Capture the cell that displays the provided text and extract its [x, y] central coordinate. 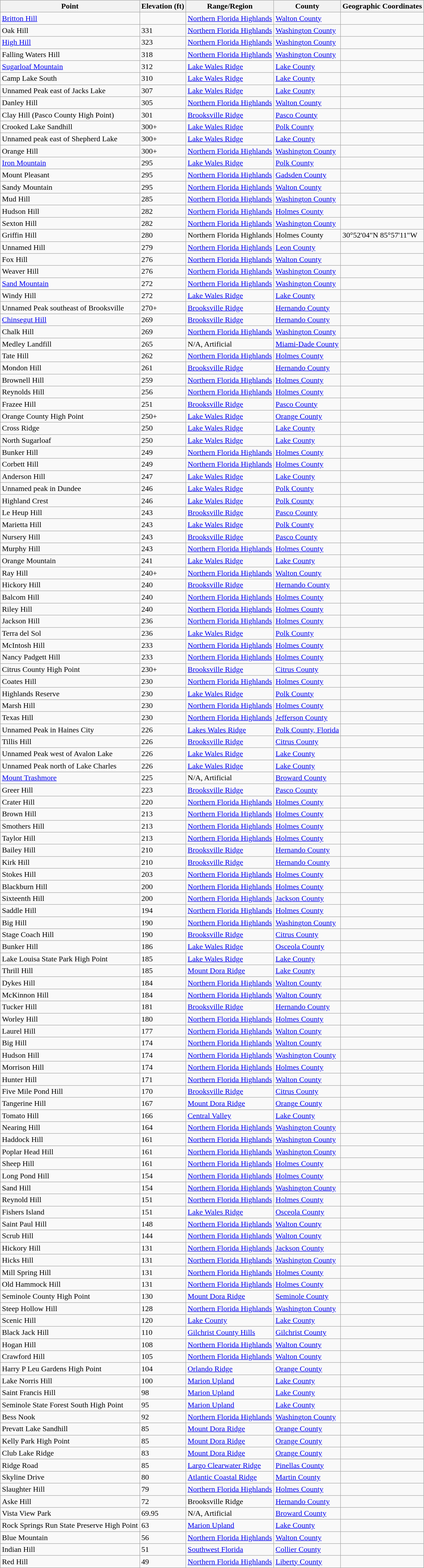
Jefferson County [307, 717]
Unnamed Peak west of Avalon Lake [70, 754]
Highland Crest [70, 500]
Mud Hill [70, 199]
Geographic Coordinates [382, 6]
Smothers Hill [70, 826]
Poplar Head Hill [70, 1152]
69.95 [163, 1514]
Unnamed peak east of Shepherd Lake [70, 139]
Vista View Park [70, 1514]
Kirk Hill [70, 862]
Fishers Island [70, 1212]
Crawford Hill [70, 1357]
270+ [163, 308]
Seminole State Forest South High Point [70, 1405]
83 [163, 1453]
Mount Pleasant [70, 175]
Harry P Leu Gardens High Point [70, 1369]
Unnamed Peak in Haines City [70, 730]
Skyline Drive [70, 1477]
104 [163, 1369]
108 [163, 1345]
Lake Louisa State Park High Point [70, 959]
Saint Paul Hill [70, 1224]
Mount Trashmore [70, 778]
Pinellas County [307, 1465]
Ray Hill [70, 573]
256 [163, 392]
79 [163, 1489]
Greer Hill [70, 790]
51 [163, 1550]
49 [163, 1562]
148 [163, 1224]
Nearing Hill [70, 1128]
Unnamed Peak east of Jacks Lake [70, 91]
Marietta Hill [70, 525]
Collier County [307, 1550]
Coates Hill [70, 681]
56 [163, 1538]
Reynolds Hill [70, 392]
Texas Hill [70, 717]
262 [163, 356]
Red Hill [70, 1562]
Sandy Mountain [70, 187]
Scrub Hill [70, 1236]
220 [163, 802]
Steep Hollow Hill [70, 1309]
Bess Nook [70, 1417]
Leon County [307, 247]
Nursery Hill [70, 537]
Oak Hill [70, 30]
Mill Spring Hill [70, 1272]
Tucker Hill [70, 1007]
Saint Francis Hill [70, 1393]
312 [163, 67]
Seminole County [307, 1296]
Fox Hill [70, 259]
Dykes Hill [70, 983]
Tangerine Hill [70, 1103]
Range/Region [230, 6]
Frazee Hill [70, 404]
Southwest Florida [230, 1550]
North Sugarloaf [70, 440]
181 [163, 1007]
Blue Mountain [70, 1538]
Gadsden County [307, 175]
Indian Hill [70, 1550]
171 [163, 1079]
259 [163, 380]
Balcom Hill [70, 597]
203 [163, 874]
Danley Hill [70, 103]
Gilchrist County Hills [230, 1333]
Jackson Hill [70, 621]
Le Heup Hill [70, 513]
Lake Norris Hill [70, 1381]
323 [163, 42]
Sexton Hill [70, 223]
Atlantic Coastal Ridge [230, 1477]
Nancy Padgett Hill [70, 657]
180 [163, 1019]
Hogan Hill [70, 1345]
170 [163, 1091]
240+ [163, 573]
225 [163, 778]
County [307, 6]
241 [163, 561]
Stage Coach Hill [70, 935]
Largo Clearwater Ridge [230, 1465]
144 [163, 1236]
167 [163, 1103]
Seminole County High Point [70, 1296]
Morrison Hill [70, 1067]
Black Jack Hill [70, 1333]
128 [163, 1309]
Corbett Hill [70, 464]
Rock Springs Run State Preserve High Point [70, 1526]
Unnamed Hill [70, 247]
Kelly Park High Point [70, 1441]
Brown Hill [70, 814]
Tate Hill [70, 356]
Sugarloaf Mountain [70, 67]
Iron Mountain [70, 163]
Chinsegut Hill [70, 320]
Weaver Hill [70, 271]
72 [163, 1501]
177 [163, 1031]
Polk County, Florida [307, 730]
Ridge Road [70, 1465]
Riley Hill [70, 609]
Orange Hill [70, 151]
Slaughter Hill [70, 1489]
285 [163, 199]
Long Pond Hill [70, 1176]
Prevatt Lake Sandhill [70, 1429]
Central Valley [230, 1115]
Scenic Hill [70, 1321]
230+ [163, 669]
280 [163, 235]
Windy Hill [70, 296]
Murphy Hill [70, 549]
Haddock Hill [70, 1140]
Liberty County [307, 1562]
Orlando Ridge [230, 1369]
331 [163, 30]
Saddle Hill [70, 910]
Elevation (ft) [163, 6]
265 [163, 344]
Hicks Hill [70, 1260]
Orange Mountain [70, 561]
Anderson Hill [70, 476]
98 [163, 1393]
Griffin Hill [70, 235]
279 [163, 247]
Sheep Hill [70, 1164]
Tillis Hill [70, 742]
Falling Waters Hill [70, 54]
Terra del Sol [70, 633]
Cross Ridge [70, 428]
251 [163, 404]
Unnamed Peak north of Lake Charles [70, 766]
Blackburn Hill [70, 886]
250+ [163, 416]
Clay Hill (Pasco County High Point) [70, 115]
307 [163, 91]
305 [163, 103]
Five Mile Pond Hill [70, 1091]
Brownell Hill [70, 380]
Orange County High Point [70, 416]
Mondon Hill [70, 368]
Britton Hill [70, 18]
Highlands Reserve [70, 693]
Marsh Hill [70, 705]
Martin County [307, 1477]
Taylor Hill [70, 838]
Sand Hill [70, 1188]
Crater Hill [70, 802]
63 [163, 1526]
Unnamed peak in Dundee [70, 488]
Stokes Hill [70, 874]
318 [163, 54]
Citrus County High Point [70, 669]
Crooked Lake Sandhill [70, 127]
Reynold Hill [70, 1200]
92 [163, 1417]
Tomato Hill [70, 1115]
95 [163, 1405]
Unnamed Peak southeast of Brooksville [70, 308]
105 [163, 1357]
80 [163, 1477]
Miami-Dade County [307, 344]
Medley Landfill [70, 344]
247 [163, 476]
100 [163, 1381]
Gilchrist County [307, 1333]
120 [163, 1321]
McIntosh Hill [70, 645]
261 [163, 368]
223 [163, 790]
166 [163, 1115]
30°52'04"N 85°57'11"W [382, 235]
Club Lake Ridge [70, 1453]
110 [163, 1333]
301 [163, 115]
Point [70, 6]
194 [163, 910]
Old Hammock Hill [70, 1284]
Sixteenth Hill [70, 898]
130 [163, 1296]
Camp Lake South [70, 79]
High Hill [70, 42]
186 [163, 947]
164 [163, 1128]
Worley Hill [70, 1019]
Sand Mountain [70, 284]
McKinnon Hill [70, 995]
Laurel Hill [70, 1031]
Hunter Hill [70, 1079]
Aske Hill [70, 1501]
Lakes Wales Ridge [230, 730]
Thrill Hill [70, 971]
Chalk Hill [70, 332]
310 [163, 79]
Bailey Hill [70, 850]
